Search for the cell housing the specified text and yield its [X, Y] center coordinate. 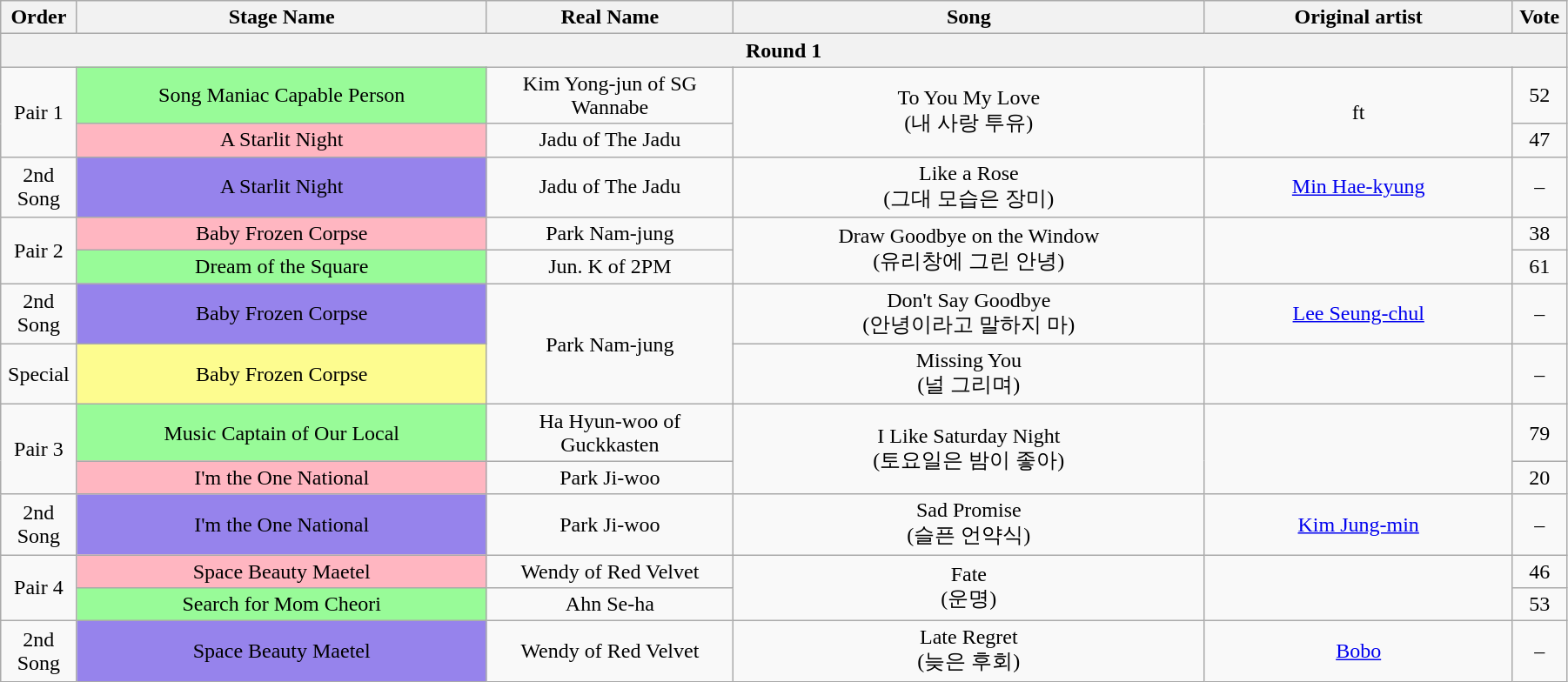
52 [1539, 96]
I Like Saturday Night(토요일은 밤이 좋아) [968, 449]
Jun. K of 2PM [609, 267]
53 [1539, 605]
Missing You(널 그리며) [968, 374]
79 [1539, 433]
61 [1539, 267]
Special [38, 374]
Lee Seung-chul [1358, 314]
46 [1539, 572]
Bobo [1358, 652]
47 [1539, 140]
Ahn Se-ha [609, 605]
Kim Jung-min [1358, 525]
Dream of the Square [282, 267]
Don't Say Goodbye(안녕이라고 말하지 마) [968, 314]
Vote [1539, 17]
Song Maniac Capable Person [282, 96]
Kim Yong-jun of SG Wannabe [609, 96]
To You My Love(내 사랑 투유) [968, 111]
Sad Promise(슬픈 언약식) [968, 525]
Fate(운명) [968, 588]
Original artist [1358, 17]
Pair 3 [38, 449]
Draw Goodbye on the Window(유리창에 그린 안녕) [968, 251]
Pair 4 [38, 588]
Song [968, 17]
ft [1358, 111]
Ha Hyun-woo of Guckkasten [609, 433]
Like a Rose(그대 모습은 장미) [968, 187]
Real Name [609, 17]
Music Captain of Our Local [282, 433]
Pair 1 [38, 111]
20 [1539, 478]
38 [1539, 234]
Order [38, 17]
Search for Mom Cheori [282, 605]
Min Hae-kyung [1358, 187]
Pair 2 [38, 251]
Round 1 [784, 50]
Stage Name [282, 17]
Late Regret(늦은 후회) [968, 652]
